For the text-containing cell, return its midpoint in [x, y] coordinate format. 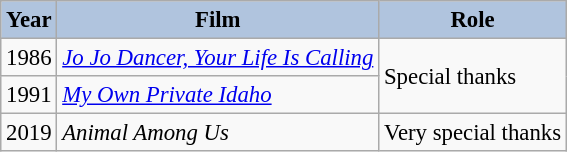
1991 [29, 95]
Film [218, 20]
Year [29, 20]
Special thanks [473, 76]
Jo Jo Dancer, Your Life Is Calling [218, 58]
Animal Among Us [218, 133]
Role [473, 20]
My Own Private Idaho [218, 95]
2019 [29, 133]
Very special thanks [473, 133]
1986 [29, 58]
